Search for the cell housing the specified text and yield its [X, Y] center coordinate. 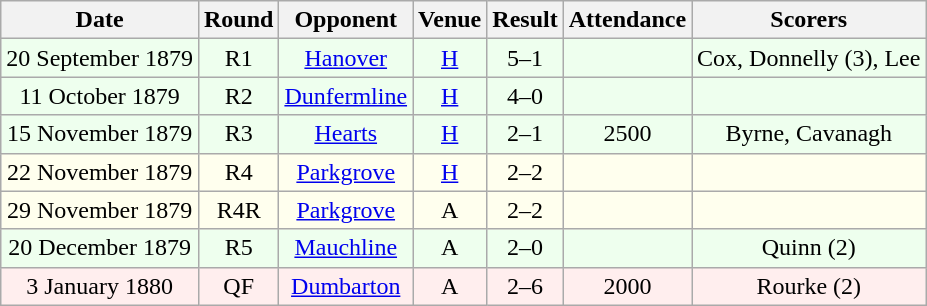
Date [100, 20]
R4 [238, 172]
Scorers [809, 20]
2500 [627, 134]
R4R [238, 210]
Result [525, 20]
QF [238, 286]
20 December 1879 [100, 248]
22 November 1879 [100, 172]
Dunfermline [346, 96]
Mauchline [346, 248]
29 November 1879 [100, 210]
2–1 [525, 134]
R5 [238, 248]
2–0 [525, 248]
20 September 1879 [100, 58]
Hearts [346, 134]
11 October 1879 [100, 96]
2–6 [525, 286]
Attendance [627, 20]
5–1 [525, 58]
3 January 1880 [100, 286]
Quinn (2) [809, 248]
Cox, Donnelly (3), Lee [809, 58]
Venue [450, 20]
Byrne, Cavanagh [809, 134]
2000 [627, 286]
Rourke (2) [809, 286]
R2 [238, 96]
4–0 [525, 96]
Round [238, 20]
15 November 1879 [100, 134]
Hanover [346, 58]
Opponent [346, 20]
R1 [238, 58]
R3 [238, 134]
Dumbarton [346, 286]
